Find where the given text appears and provide that cell's center as (X, Y) coordinate. 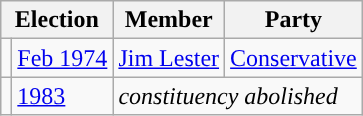
Jim Lester (169, 58)
Party (294, 20)
Feb 1974 (62, 58)
Election (57, 20)
1983 (62, 96)
constituency abolished (238, 96)
Conservative (294, 58)
Member (169, 20)
